Identify which cell holds the provided text, then report its [X, Y] central coordinate. 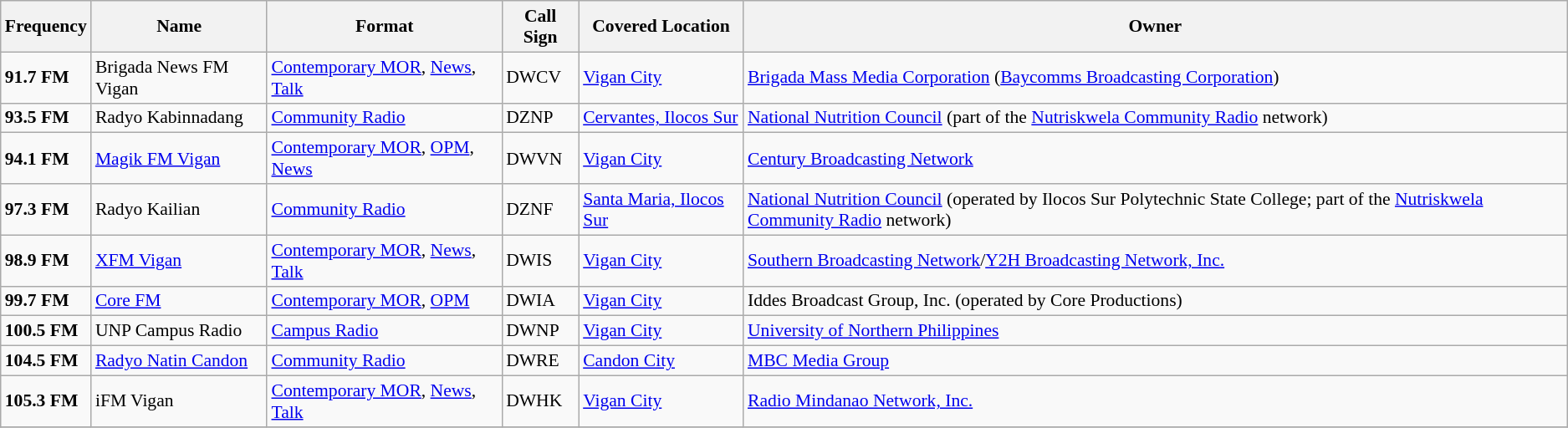
Candon City [661, 361]
Contemporary MOR, OPM [385, 301]
93.5 FM [46, 118]
National Nutrition Council (operated by Ilocos Sur Polytechnic State College; part of the Nutriskwela Community Radio network) [1156, 209]
DZNF [540, 209]
UNP Campus Radio [179, 331]
Southern Broadcasting Network/Y2H Broadcasting Network, Inc. [1156, 261]
Century Broadcasting Network [1156, 159]
DWIA [540, 301]
Frequency [46, 27]
Call Sign [540, 27]
99.7 FM [46, 301]
DZNP [540, 118]
Iddes Broadcast Group, Inc. (operated by Core Productions) [1156, 301]
Contemporary MOR, OPM, News [385, 159]
DWIS [540, 261]
98.9 FM [46, 261]
105.3 FM [46, 401]
DWCV [540, 77]
Magik FM Vigan [179, 159]
Core FM [179, 301]
94.1 FM [46, 159]
National Nutrition Council (part of the Nutriskwela Community Radio network) [1156, 118]
Name [179, 27]
100.5 FM [46, 331]
XFM Vigan [179, 261]
DWVN [540, 159]
University of Northern Philippines [1156, 331]
MBC Media Group [1156, 361]
Campus Radio [385, 331]
91.7 FM [46, 77]
Radyo Kailian [179, 209]
Radyo Natin Candon [179, 361]
Brigada News FM Vigan [179, 77]
Santa Maria, Ilocos Sur [661, 209]
Radyo Kabinnadang [179, 118]
104.5 FM [46, 361]
Format [385, 27]
Owner [1156, 27]
Radio Mindanao Network, Inc. [1156, 401]
Covered Location [661, 27]
Cervantes, Ilocos Sur [661, 118]
Brigada Mass Media Corporation (Baycomms Broadcasting Corporation) [1156, 77]
DWNP [540, 331]
DWHK [540, 401]
iFM Vigan [179, 401]
DWRE [540, 361]
97.3 FM [46, 209]
